Search for the cell housing the specified text and yield its [x, y] center coordinate. 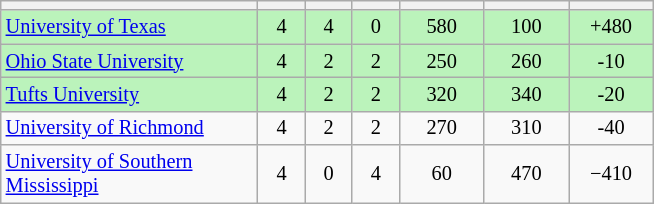
250 [442, 61]
Tufts University [130, 94]
Ohio State University [130, 61]
-20 [612, 94]
University of Southern Mississippi [130, 174]
−410 [612, 174]
University of Texas [130, 27]
270 [442, 128]
580 [442, 27]
340 [526, 94]
-40 [612, 128]
-10 [612, 61]
60 [442, 174]
+480 [612, 27]
470 [526, 174]
320 [442, 94]
310 [526, 128]
260 [526, 61]
University of Richmond [130, 128]
100 [526, 27]
